Return [x, y] of the center of cell containing provided text 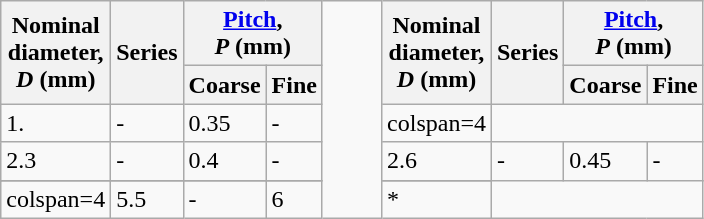
5.5 [147, 199]
1. [56, 123]
0.4 [224, 161]
0.35 [224, 123]
2.3 [56, 161]
* [437, 199]
2.6 [437, 161]
0.45 [606, 161]
6 [294, 199]
